Extract the (x, y) coordinate from the center of the cell holding the provided text.  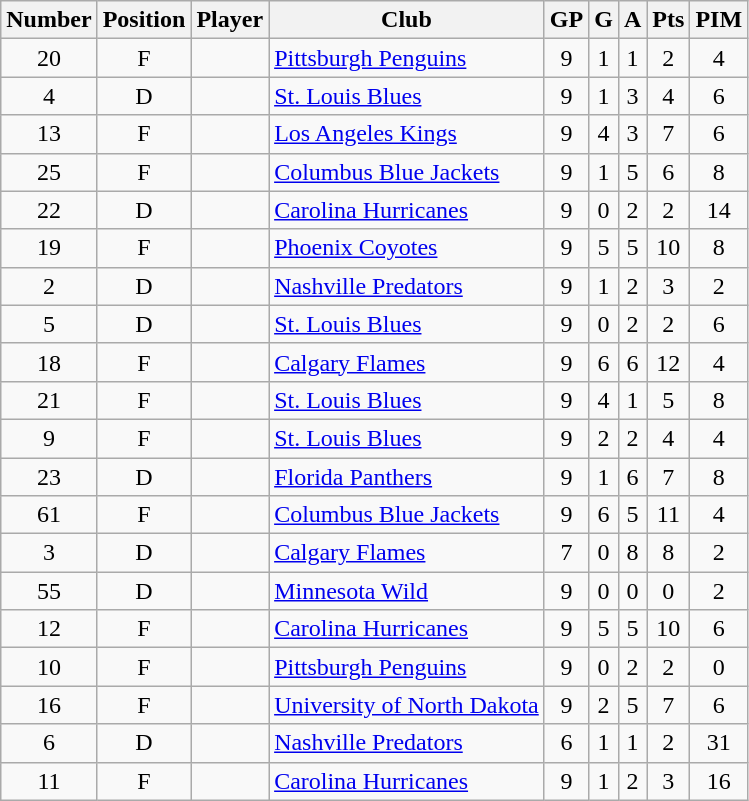
18 (49, 362)
Pts (668, 20)
Player (230, 20)
31 (719, 743)
20 (49, 58)
Number (49, 20)
23 (49, 477)
Club (407, 20)
55 (49, 591)
Florida Panthers (407, 477)
22 (49, 210)
14 (719, 210)
A (632, 20)
Los Angeles Kings (407, 134)
13 (49, 134)
PIM (719, 20)
Position (144, 20)
19 (49, 248)
25 (49, 172)
University of North Dakota (407, 705)
Phoenix Coyotes (407, 248)
21 (49, 400)
GP (566, 20)
Minnesota Wild (407, 591)
61 (49, 515)
G (604, 20)
